For the text-containing cell, return its midpoint in [x, y] coordinate format. 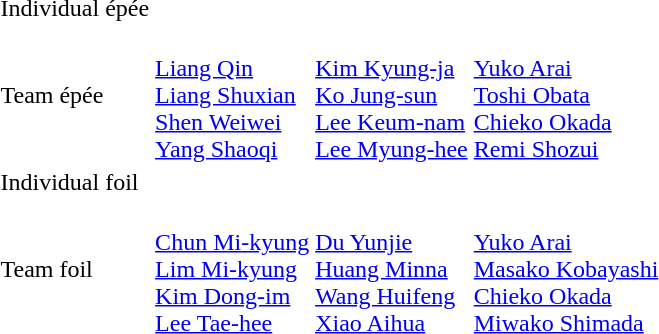
Kim Kyung-jaKo Jung-sunLee Keum-namLee Myung-hee [392, 95]
Liang QinLiang ShuxianShen WeiweiYang Shaoqi [232, 95]
